From the cell containing the given text, extract its center point as [X, Y] coordinate. 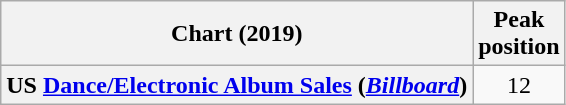
Chart (2019) [237, 34]
Peak position [519, 34]
US Dance/Electronic Album Sales (Billboard) [237, 85]
12 [519, 85]
